For the text-containing cell, return its midpoint in (x, y) coordinate format. 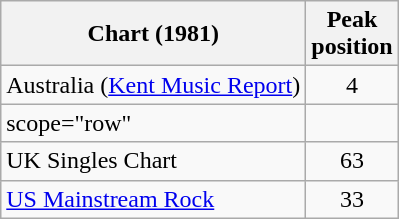
Peakposition (352, 34)
Chart (1981) (154, 34)
scope="row" (154, 123)
US Mainstream Rock (154, 199)
4 (352, 85)
33 (352, 199)
63 (352, 161)
UK Singles Chart (154, 161)
Australia (Kent Music Report) (154, 85)
